Pinpoint the cell where the given text exists, returning its (X, Y) midpoint coordinate. 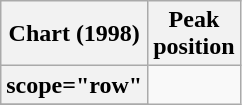
Chart (1998) (74, 34)
Peakposition (194, 34)
scope="row" (74, 85)
